Identify which cell holds the provided text, then report its [x, y] central coordinate. 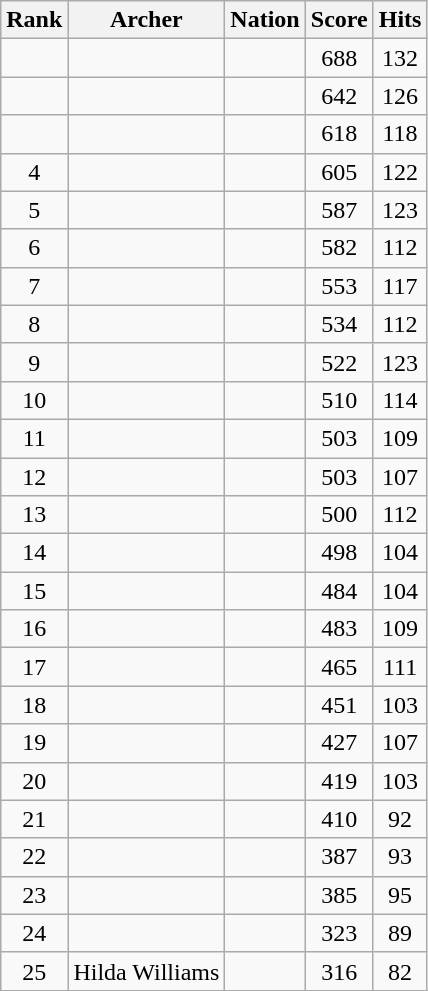
Hits [400, 20]
605 [339, 172]
25 [34, 971]
410 [339, 819]
82 [400, 971]
Rank [34, 20]
498 [339, 553]
89 [400, 933]
24 [34, 933]
8 [34, 324]
21 [34, 819]
582 [339, 248]
23 [34, 895]
6 [34, 248]
Nation [265, 20]
92 [400, 819]
534 [339, 324]
483 [339, 629]
10 [34, 400]
13 [34, 515]
5 [34, 210]
618 [339, 134]
14 [34, 553]
688 [339, 58]
4 [34, 172]
387 [339, 857]
522 [339, 362]
16 [34, 629]
20 [34, 781]
451 [339, 705]
122 [400, 172]
9 [34, 362]
553 [339, 286]
19 [34, 743]
316 [339, 971]
Hilda Williams [146, 971]
11 [34, 438]
587 [339, 210]
114 [400, 400]
Archer [146, 20]
642 [339, 96]
Score [339, 20]
93 [400, 857]
22 [34, 857]
385 [339, 895]
132 [400, 58]
465 [339, 667]
95 [400, 895]
427 [339, 743]
510 [339, 400]
500 [339, 515]
484 [339, 591]
18 [34, 705]
117 [400, 286]
12 [34, 477]
419 [339, 781]
17 [34, 667]
111 [400, 667]
15 [34, 591]
323 [339, 933]
7 [34, 286]
118 [400, 134]
126 [400, 96]
